Return the [x, y] coordinate for the center point of the cell that contains the specified text.  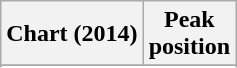
Peakposition [189, 34]
Chart (2014) [72, 34]
